Return [x, y] of the center of cell containing provided text 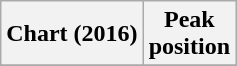
Peakposition [189, 34]
Chart (2016) [72, 34]
